Determine the (X, Y) coordinate at the center of the cell enclosing the given text.  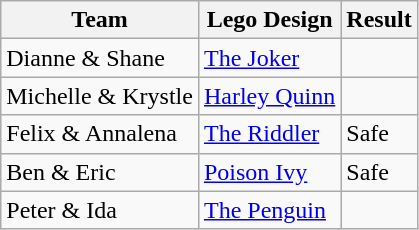
Lego Design (269, 20)
Harley Quinn (269, 96)
Dianne & Shane (100, 58)
Ben & Eric (100, 172)
Team (100, 20)
The Riddler (269, 134)
Felix & Annalena (100, 134)
Michelle & Krystle (100, 96)
Poison Ivy (269, 172)
Result (379, 20)
The Penguin (269, 210)
Peter & Ida (100, 210)
The Joker (269, 58)
